Output the (X, Y) coordinate of the center of the cell containing the given text.  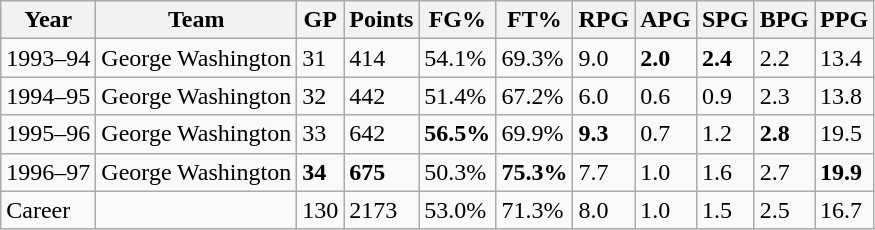
9.3 (604, 134)
2173 (382, 210)
Career (48, 210)
32 (320, 96)
16.7 (844, 210)
414 (382, 58)
6.0 (604, 96)
9.0 (604, 58)
1994–95 (48, 96)
53.0% (458, 210)
2.8 (784, 134)
442 (382, 96)
69.9% (534, 134)
130 (320, 210)
2.4 (725, 58)
RPG (604, 20)
APG (666, 20)
Year (48, 20)
2.0 (666, 58)
1996–97 (48, 172)
7.7 (604, 172)
13.4 (844, 58)
0.6 (666, 96)
69.3% (534, 58)
BPG (784, 20)
51.4% (458, 96)
56.5% (458, 134)
54.1% (458, 58)
FG% (458, 20)
642 (382, 134)
SPG (725, 20)
1.5 (725, 210)
1993–94 (48, 58)
Team (196, 20)
Points (382, 20)
2.3 (784, 96)
FT% (534, 20)
33 (320, 134)
19.5 (844, 134)
2.2 (784, 58)
1.2 (725, 134)
31 (320, 58)
50.3% (458, 172)
GP (320, 20)
19.9 (844, 172)
PPG (844, 20)
1995–96 (48, 134)
34 (320, 172)
71.3% (534, 210)
2.7 (784, 172)
2.5 (784, 210)
675 (382, 172)
1.6 (725, 172)
0.9 (725, 96)
8.0 (604, 210)
13.8 (844, 96)
0.7 (666, 134)
75.3% (534, 172)
67.2% (534, 96)
